From the cell containing the given text, extract its center point as (X, Y) coordinate. 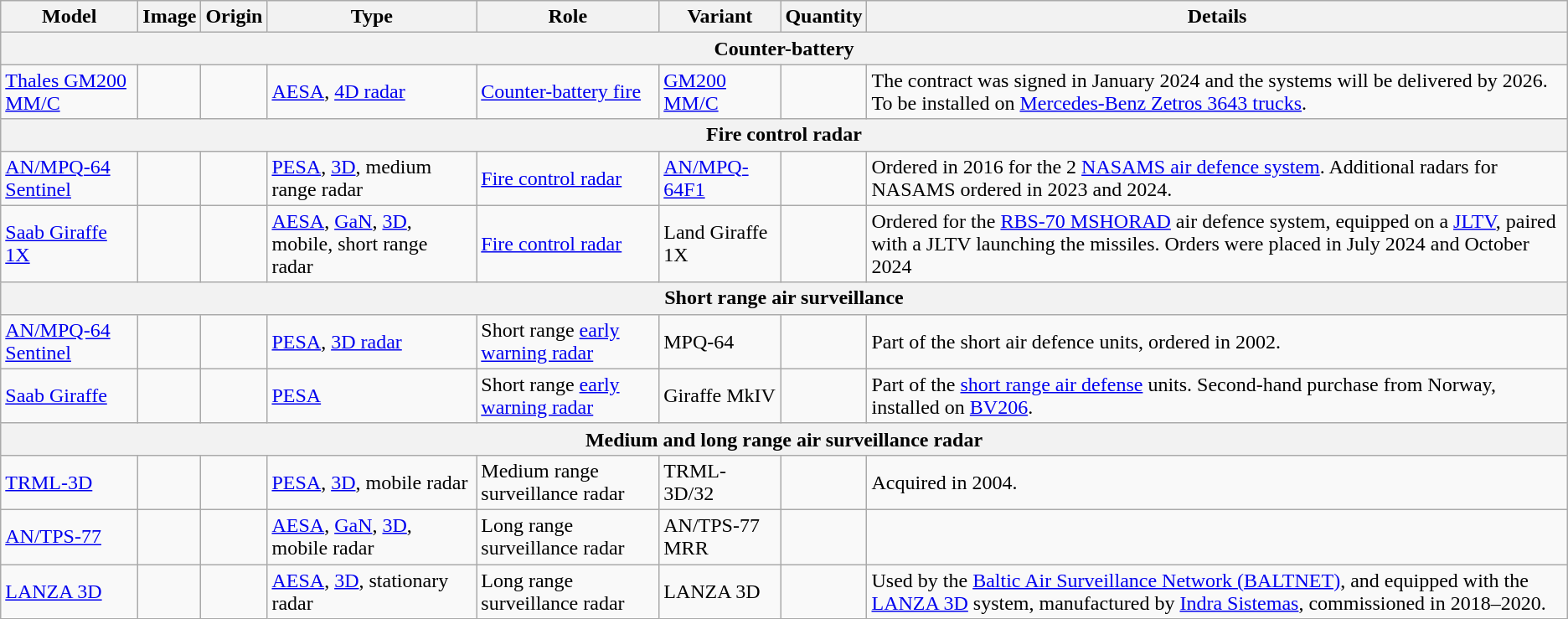
Image (169, 17)
Part of the short range air defense units. Second-hand purchase from Norway, installed on BV206. (1217, 395)
Short range air surveillance (784, 298)
Medium range surveillance radar (568, 482)
PESA (372, 395)
PESA, 3D, medium range radar (372, 178)
AN/MPQ-64F1 (720, 178)
Counter-battery (784, 49)
AESA, GaN, 3D, mobile radar (372, 536)
AN/TPS-77 (70, 536)
Thales GM200 MM/C (70, 92)
GM200 MM/C (720, 92)
TRML-3D/32 (720, 482)
Medium and long range air surveillance radar (784, 439)
Quantity (824, 17)
Origin (235, 17)
AESA, 4D radar (372, 92)
PESA, 3D radar (372, 342)
Giraffe MkIV (720, 395)
Counter-battery fire (568, 92)
Ordered in 2016 for the 2 NASAMS air defence system. Additional radars for NASAMS ordered in 2023 and 2024. (1217, 178)
MPQ-64 (720, 342)
Role (568, 17)
PESA, 3D, mobile radar (372, 482)
Saab Giraffe (70, 395)
Variant (720, 17)
Type (372, 17)
TRML-3D (70, 482)
AN/TPS-77 MRR (720, 536)
Details (1217, 17)
Saab Giraffe 1X (70, 244)
AESA, GaN, 3D, mobile, short range radar (372, 244)
Acquired in 2004. (1217, 482)
Land Giraffe 1X (720, 244)
The contract was signed in January 2024 and the systems will be delivered by 2026. To be installed on Mercedes-Benz Zetros 3643 trucks. (1217, 92)
Model (70, 17)
Part of the short air defence units, ordered in 2002. (1217, 342)
AESA, 3D, stationary radar (372, 591)
